Determine the (X, Y) coordinate at the center of the cell enclosing the given text.  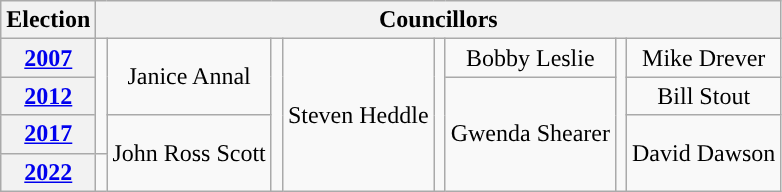
2022 (48, 172)
Janice Annal (189, 77)
Mike Drever (704, 58)
John Ross Scott (189, 153)
Councillors (438, 20)
Bobby Leslie (530, 58)
2017 (48, 134)
2007 (48, 58)
Gwenda Shearer (530, 134)
Bill Stout (704, 96)
David Dawson (704, 153)
2012 (48, 96)
Election (48, 20)
Steven Heddle (358, 115)
